Output the [X, Y] coordinate of the center of the cell containing the given text.  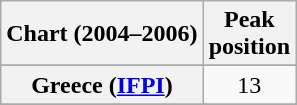
Chart (2004–2006) [102, 34]
13 [249, 85]
Peakposition [249, 34]
Greece (IFPI) [102, 85]
